From the cell containing the given text, extract its center point as (x, y) coordinate. 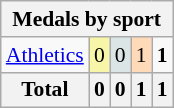
Athletics (45, 55)
Total (45, 90)
Medals by sport (87, 19)
